Return the (x, y) coordinate for the center point of the cell that contains the specified text.  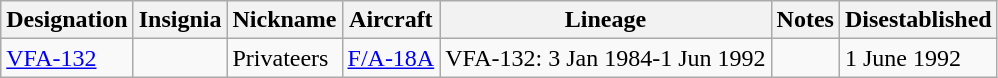
Nickname (284, 20)
Notes (805, 20)
Designation (67, 20)
F/A-18A (391, 58)
VFA-132: 3 Jan 1984-1 Jun 1992 (606, 58)
Insignia (180, 20)
VFA-132 (67, 58)
Aircraft (391, 20)
Disestablished (918, 20)
1 June 1992 (918, 58)
Lineage (606, 20)
Privateers (284, 58)
